Search for the cell housing the specified text and yield its [X, Y] center coordinate. 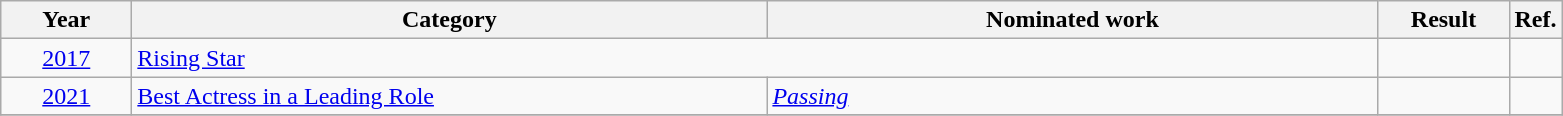
Nominated work [1072, 20]
Rising Star [755, 58]
Best Actress in a Leading Role [450, 96]
Category [450, 20]
Passing [1072, 96]
2017 [66, 58]
Result [1444, 20]
Year [66, 20]
2021 [66, 96]
Ref. [1536, 20]
